Pinpoint the cell where the given text exists, returning its [X, Y] midpoint coordinate. 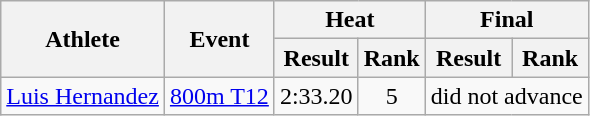
Final [506, 20]
5 [392, 96]
Luis Hernandez [83, 96]
Event [219, 39]
Athlete [83, 39]
Heat [350, 20]
800m T12 [219, 96]
did not advance [506, 96]
2:33.20 [316, 96]
